Scan for the cell matching the given text and deliver its [x, y] coordinate at center. 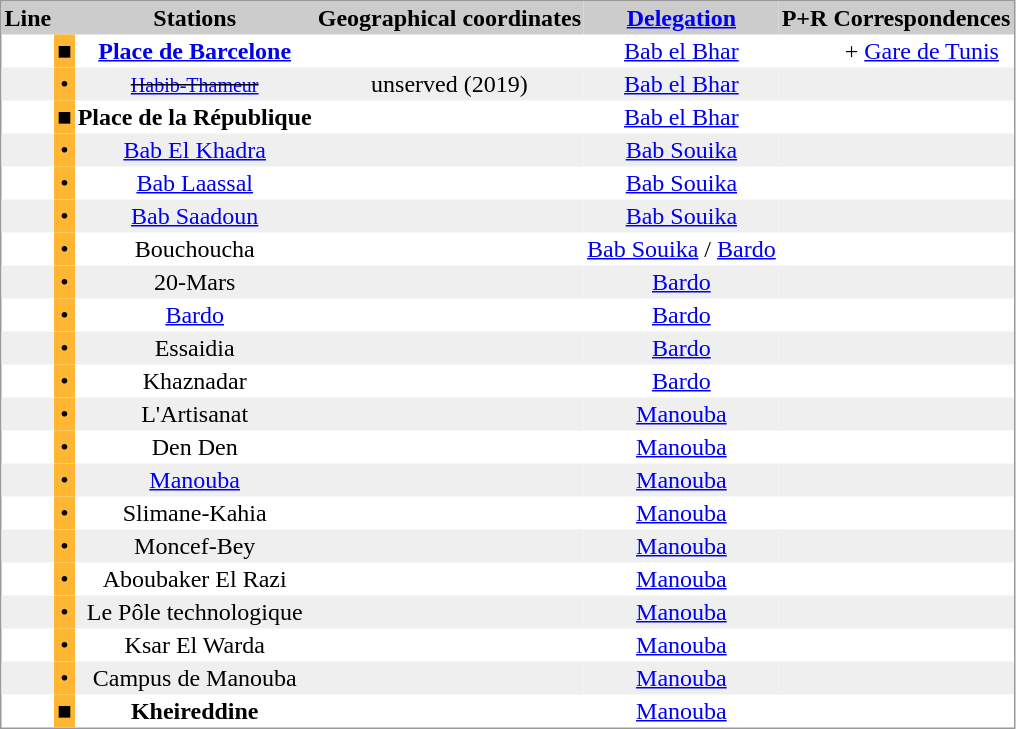
Geographical coordinates [450, 18]
Bab El Khadra [195, 150]
Bab Laassal [195, 182]
Stations [195, 18]
Delegation [682, 18]
+ Gare de Tunis [922, 50]
Kheireddine [195, 710]
Bouchoucha [195, 248]
Slimane-Kahia [195, 512]
Habib-Thameur [195, 84]
P+R [805, 18]
Correspondences [922, 18]
Moncef-Bey [195, 546]
Place de Barcelone [195, 50]
Aboubaker El Razi [195, 578]
L'Artisanat [195, 414]
Line [28, 18]
20-Mars [195, 282]
Le Pôle technologique [195, 612]
Essaidia [195, 348]
Khaznadar [195, 380]
unserved (2019) [450, 84]
Den Den [195, 446]
Place de la République [195, 116]
Ksar El Warda [195, 644]
Campus de Manouba [195, 678]
Bab Saadoun [195, 216]
Bab Souika / Bardo [682, 248]
